Identify which cell holds the provided text, then report its [X, Y] central coordinate. 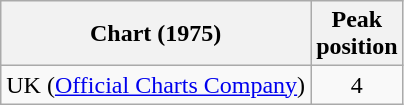
Peakposition [357, 34]
Chart (1975) [156, 34]
UK (Official Charts Company) [156, 85]
4 [357, 85]
